Return the [X, Y] coordinate for the center point of the cell that contains the specified text.  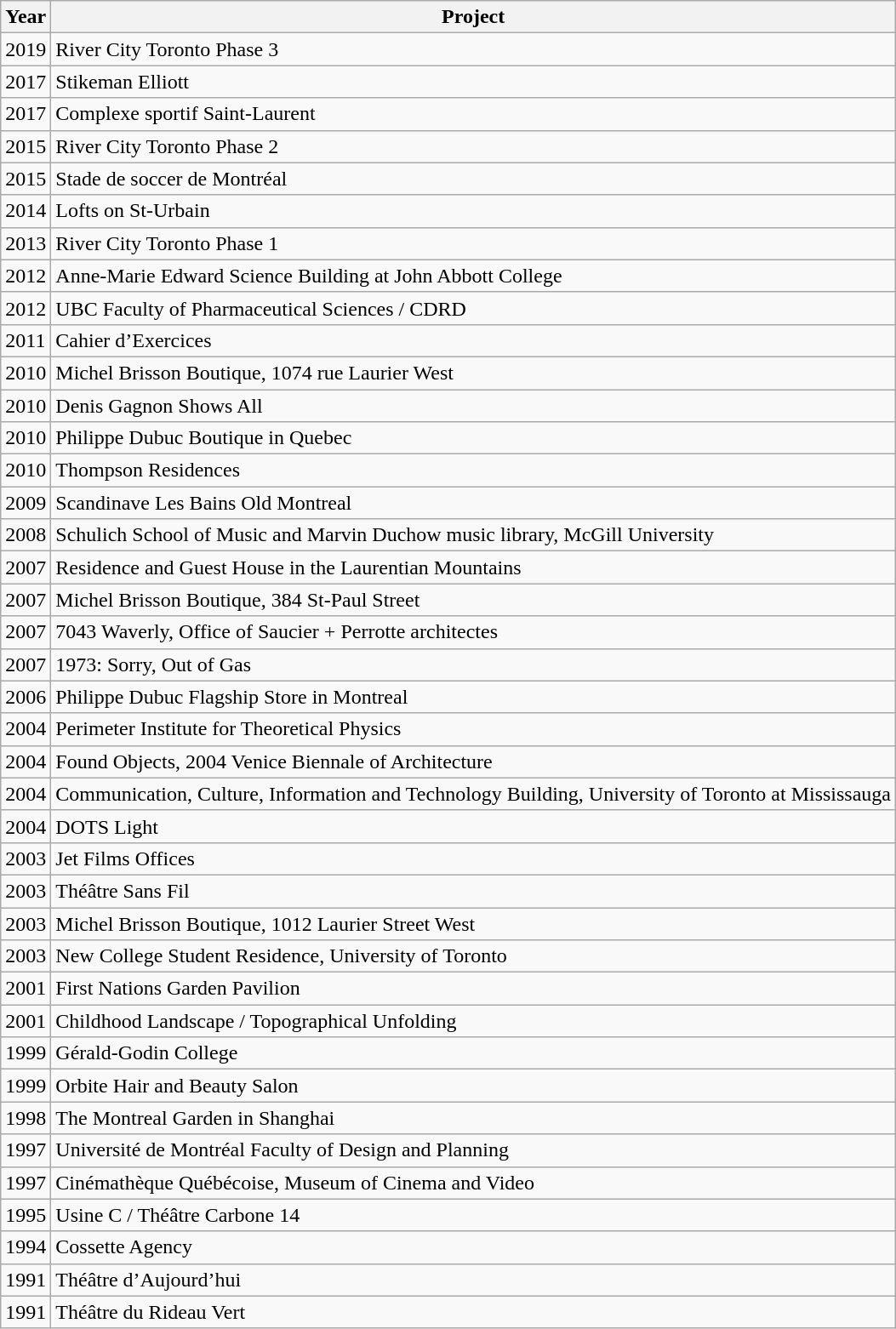
Gérald-Godin College [473, 1053]
Schulich School of Music and Marvin Duchow music library, McGill University [473, 535]
Year [26, 17]
Orbite Hair and Beauty Salon [473, 1086]
Cinémathèque Québécoise, Museum of Cinema and Video [473, 1183]
2019 [26, 49]
UBC Faculty of Pharmaceutical Sciences / CDRD [473, 308]
Usine C / Théâtre Carbone 14 [473, 1215]
Philippe Dubuc Flagship Store in Montreal [473, 697]
Stade de soccer de Montréal [473, 179]
Residence and Guest House in the Laurentian Mountains [473, 568]
Stikeman Elliott [473, 82]
Théâtre d’Aujourd’hui [473, 1280]
2009 [26, 503]
Théâtre Sans Fil [473, 891]
Perimeter Institute for Theoretical Physics [473, 729]
1995 [26, 1215]
Scandinave Les Bains Old Montreal [473, 503]
Michel Brisson Boutique, 384 St-Paul Street [473, 600]
Lofts on St-Urbain [473, 211]
Philippe Dubuc Boutique in Quebec [473, 438]
2014 [26, 211]
River City Toronto Phase 1 [473, 243]
Complexe sportif Saint-Laurent [473, 114]
New College Student Residence, University of Toronto [473, 956]
River City Toronto Phase 3 [473, 49]
2006 [26, 697]
Théâtre du Rideau Vert [473, 1312]
Cahier d’Exercices [473, 340]
2013 [26, 243]
Project [473, 17]
Michel Brisson Boutique, 1074 rue Laurier West [473, 373]
1994 [26, 1247]
2008 [26, 535]
Denis Gagnon Shows All [473, 406]
Michel Brisson Boutique, 1012 Laurier Street West [473, 923]
Cossette Agency [473, 1247]
DOTS Light [473, 826]
Communication, Culture, Information and Technology Building, University of Toronto at Mississauga [473, 794]
7043 Waverly, Office of Saucier + Perrotte architectes [473, 632]
The Montreal Garden in Shanghai [473, 1118]
Anne-Marie Edward Science Building at John Abbott College [473, 276]
First Nations Garden Pavilion [473, 989]
Université de Montréal Faculty of Design and Planning [473, 1150]
Jet Films Offices [473, 858]
2011 [26, 340]
1973: Sorry, Out of Gas [473, 664]
Found Objects, 2004 Venice Biennale of Architecture [473, 761]
Thompson Residences [473, 471]
River City Toronto Phase 2 [473, 146]
Childhood Landscape / Topographical Unfolding [473, 1021]
1998 [26, 1118]
